Determine the [x, y] coordinate at the center of the cell enclosing the given text.  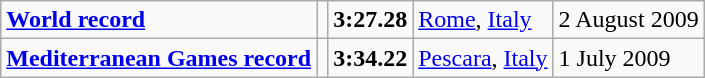
2 August 2009 [628, 20]
Pescara, Italy [483, 58]
Rome, Italy [483, 20]
World record [159, 20]
Mediterranean Games record [159, 58]
3:27.28 [370, 20]
3:34.22 [370, 58]
1 July 2009 [628, 58]
